Pinpoint the cell where the given text exists, returning its [X, Y] midpoint coordinate. 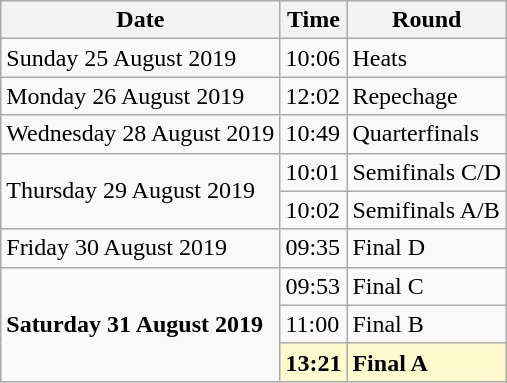
Repechage [427, 96]
Final B [427, 324]
10:01 [314, 172]
10:06 [314, 58]
Date [140, 20]
12:02 [314, 96]
10:02 [314, 210]
10:49 [314, 134]
Sunday 25 August 2019 [140, 58]
Thursday 29 August 2019 [140, 191]
Friday 30 August 2019 [140, 248]
Heats [427, 58]
Wednesday 28 August 2019 [140, 134]
Semifinals A/B [427, 210]
Monday 26 August 2019 [140, 96]
09:53 [314, 286]
Time [314, 20]
13:21 [314, 362]
Final C [427, 286]
Saturday 31 August 2019 [140, 324]
11:00 [314, 324]
Semifinals C/D [427, 172]
Final D [427, 248]
09:35 [314, 248]
Quarterfinals [427, 134]
Final A [427, 362]
Round [427, 20]
